Determine the (X, Y) coordinate at the center of the cell enclosing the given text.  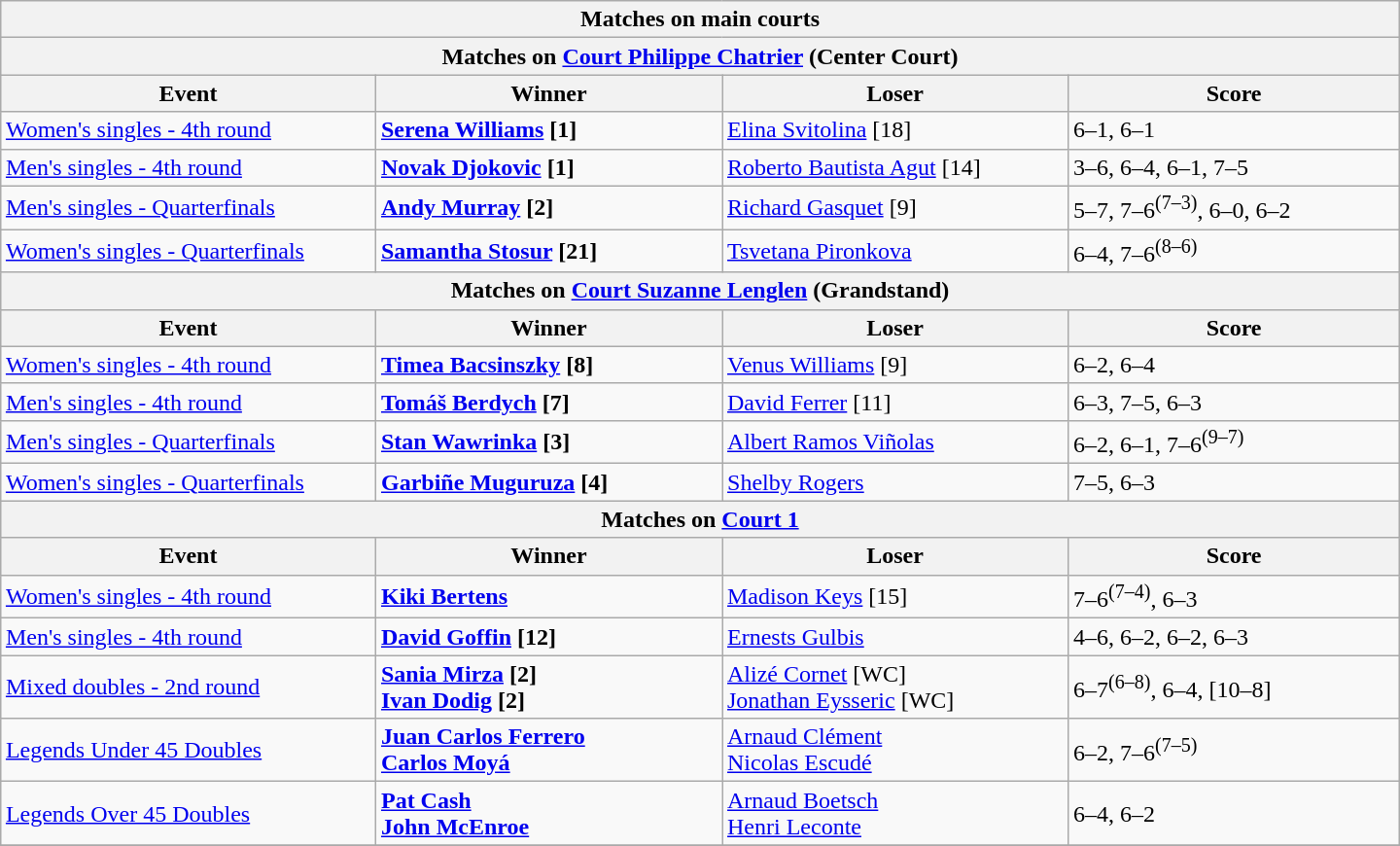
Shelby Rogers (894, 482)
Legends Under 45 Doubles (188, 751)
Samantha Stosur [21] (548, 251)
7–5, 6–3 (1235, 482)
Alizé Cornet [WC] Jonathan Eysseric [WC] (894, 687)
6–2, 6–4 (1235, 365)
6–7(6–8), 6–4, [10–8] (1235, 687)
Serena Williams [1] (548, 130)
Elina Svitolina [18] (894, 130)
6–1, 6–1 (1235, 130)
Madison Keys [15] (894, 597)
Venus Williams [9] (894, 365)
Matches on Court 1 (700, 519)
6–3, 7–5, 6–3 (1235, 402)
Sania Mirza [2] Ivan Dodig [2] (548, 687)
Andy Murray [2] (548, 208)
3–6, 6–4, 6–1, 7–5 (1235, 167)
6–2, 7–6(7–5) (1235, 751)
6–2, 6–1, 7–6(9–7) (1235, 441)
Roberto Bautista Agut [14] (894, 167)
6–4, 6–2 (1235, 813)
Tomáš Berdych [7] (548, 402)
Ernests Gulbis (894, 637)
Arnaud Boetsch Henri Leconte (894, 813)
Tsvetana Pironkova (894, 251)
Pat Cash John McEnroe (548, 813)
Timea Bacsinszky [8] (548, 365)
Matches on main courts (700, 19)
Matches on Court Philippe Chatrier (Center Court) (700, 56)
Mixed doubles - 2nd round (188, 687)
Stan Wawrinka [3] (548, 441)
Richard Gasquet [9] (894, 208)
5–7, 7–6(7–3), 6–0, 6–2 (1235, 208)
Novak Djokovic [1] (548, 167)
Juan Carlos Ferrero Carlos Moyá (548, 751)
Garbiñe Muguruza [4] (548, 482)
David Ferrer [11] (894, 402)
Matches on Court Suzanne Lenglen (Grandstand) (700, 291)
4–6, 6–2, 6–2, 6–3 (1235, 637)
Albert Ramos Viñolas (894, 441)
Legends Over 45 Doubles (188, 813)
6–4, 7–6(8–6) (1235, 251)
Kiki Bertens (548, 597)
7–6(7–4), 6–3 (1235, 597)
Arnaud Clément Nicolas Escudé (894, 751)
David Goffin [12] (548, 637)
